Pinpoint the cell where the given text exists, returning its [x, y] midpoint coordinate. 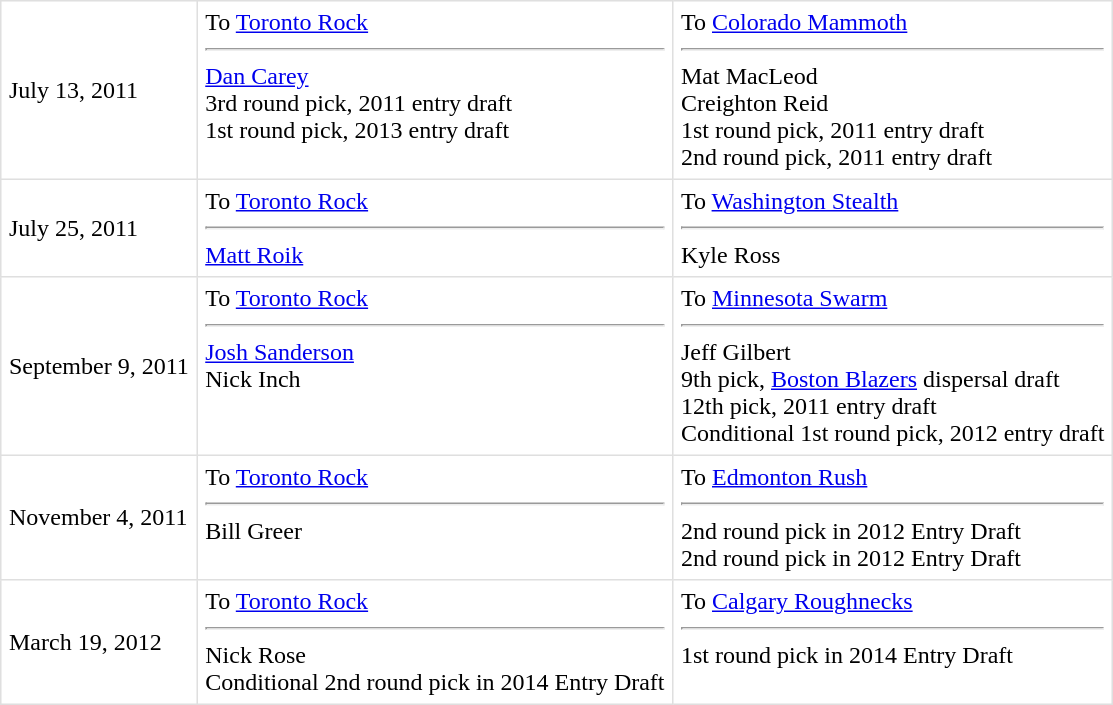
To Toronto Rock Bill Greer [435, 517]
To Calgary Roughnecks 1st round pick in 2014 Entry Draft [893, 642]
To Toronto Rock Josh SandersonNick Inch [435, 366]
To Edmonton Rush 2nd round pick in 2012 Entry Draft2nd round pick in 2012 Entry Draft [893, 517]
September 9, 2011 [99, 366]
To Minnesota Swarm Jeff Gilbert9th pick, Boston Blazers dispersal draft12th pick, 2011 entry draftConditional 1st round pick, 2012 entry draft [893, 366]
July 25, 2011 [99, 228]
To Toronto Rock Matt Roik [435, 228]
To Colorado Mammoth Mat MacLeodCreighton Reid1st round pick, 2011 entry draft2nd round pick, 2011 entry draft [893, 90]
To Toronto Rock Nick RoseConditional 2nd round pick in 2014 Entry Draft [435, 642]
November 4, 2011 [99, 517]
To Toronto Rock Dan Carey3rd round pick, 2011 entry draft1st round pick, 2013 entry draft [435, 90]
March 19, 2012 [99, 642]
To Washington Stealth Kyle Ross [893, 228]
July 13, 2011 [99, 90]
